Scan for the cell matching the given text and deliver its [X, Y] coordinate at center. 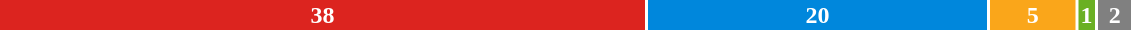
1 [1086, 15]
5 [1032, 15]
38 [322, 15]
20 [818, 15]
